Scan for the cell matching the given text and deliver its (x, y) coordinate at center. 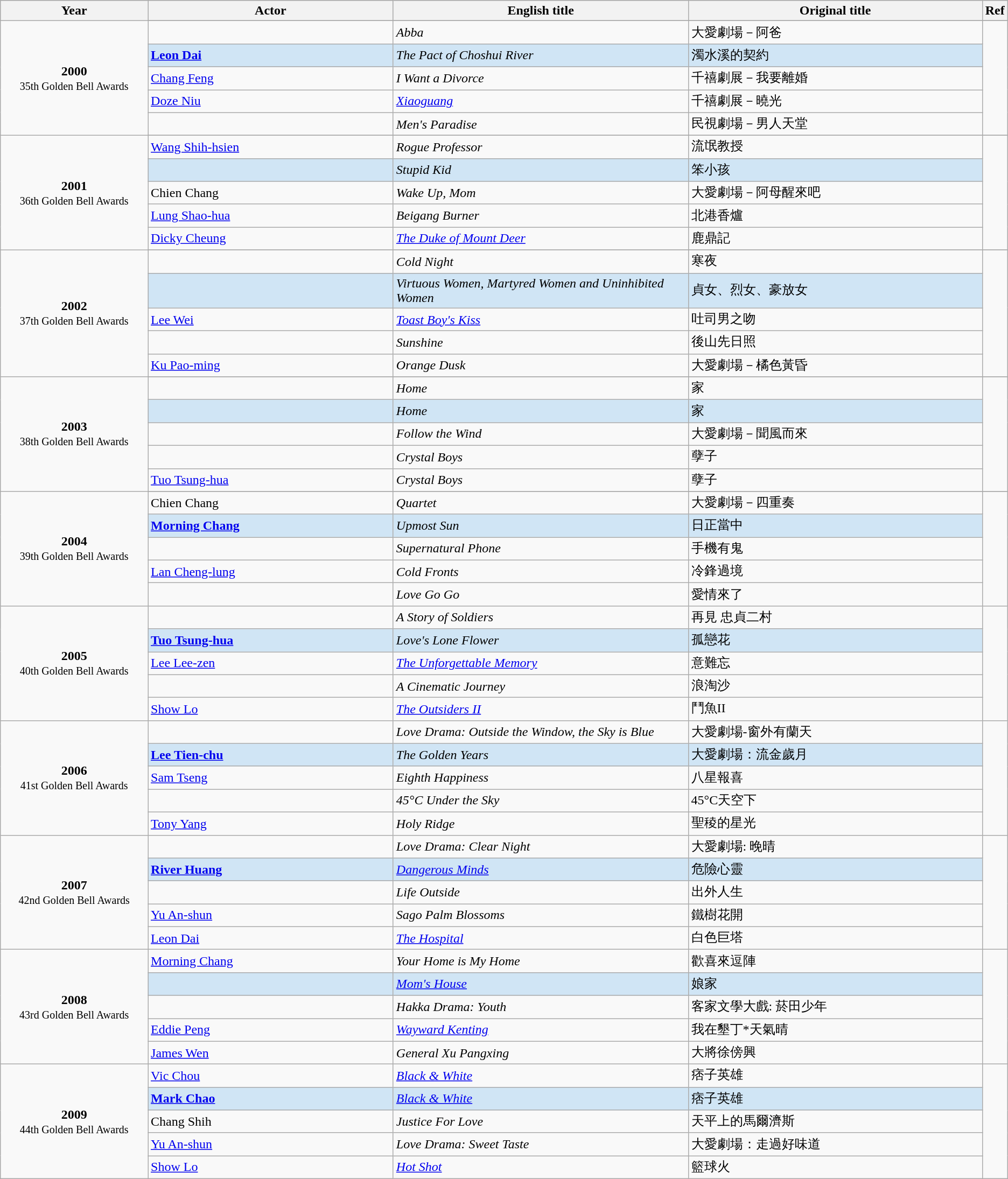
Upmost Sun (541, 525)
大愛劇場-窗外有蘭天 (835, 732)
客家文學大戲: 菸田少年 (835, 1007)
Ku Pao-ming (271, 365)
Chang Shih (271, 1122)
The Pact of Choshui River (541, 55)
2003 38th Golden Bell Awards (74, 434)
River Huang (271, 870)
Supernatural Phone (541, 549)
Lee Tien-chu (271, 755)
意難忘 (835, 663)
Year (74, 11)
鬥魚II (835, 710)
Cold Night (541, 262)
Ref (995, 11)
千禧劇展－曉光 (835, 101)
Virtuous Women, Martyred Women and Uninhibited Women (541, 291)
Dicky Cheung (271, 239)
Actor (271, 11)
大將徐傍興 (835, 1053)
Sunshine (541, 342)
2008 43rd Golden Bell Awards (74, 1007)
Abba (541, 32)
笨小孩 (835, 170)
Mark Chao (271, 1098)
北港香爐 (835, 215)
冷鋒過境 (835, 572)
孤戀花 (835, 641)
Lung Shao-hua (271, 215)
大愛劇場：流金歲月 (835, 755)
歡喜來逗陣 (835, 962)
大愛劇場－阿爸 (835, 32)
2005 40th Golden Bell Awards (74, 663)
貞女、烈女、豪放女 (835, 291)
白色巨塔 (835, 938)
Love Drama: Sweet Taste (541, 1145)
Love Go Go (541, 594)
The Duke of Mount Deer (541, 239)
手機有鬼 (835, 549)
Rogue Professor (541, 148)
The Outsiders II (541, 710)
2001 36th Golden Bell Awards (74, 193)
大愛劇場－四重奏 (835, 503)
Love's Lone Flower (541, 641)
寒夜 (835, 262)
Chang Feng (271, 79)
大愛劇場－阿母醒來吧 (835, 193)
A Story of Soldiers (541, 617)
Follow the Wind (541, 434)
Hakka Drama: Youth (541, 1007)
Hot Shot (541, 1167)
The Unforgettable Memory (541, 663)
Lan Cheng-lung (271, 572)
大愛劇場: 晚晴 (835, 846)
Eddie Peng (271, 1030)
八星報喜 (835, 777)
The Hospital (541, 938)
鹿鼎記 (835, 239)
45°C Under the Sky (541, 801)
Vic Chou (271, 1076)
出外人生 (835, 893)
Holy Ridge (541, 824)
Your Home is My Home (541, 962)
流氓教授 (835, 148)
Wake Up, Mom (541, 193)
Stupid Kid (541, 170)
Love Drama: Outside the Window, the Sky is Blue (541, 732)
Men's Paradise (541, 124)
千禧劇展－我要離婚 (835, 79)
娘家 (835, 984)
2009 44th Golden Bell Awards (74, 1122)
天平上的馬爾濟斯 (835, 1122)
後山先日照 (835, 342)
The Golden Years (541, 755)
Toast Boy's Kiss (541, 320)
Justice For Love (541, 1122)
Sago Palm Blossoms (541, 915)
English title (541, 11)
鐵樹花開 (835, 915)
Dangerous Minds (541, 870)
Love Drama: Clear Night (541, 846)
濁水溪的契約 (835, 55)
2006 41st Golden Bell Awards (74, 777)
Quartet (541, 503)
危險心靈 (835, 870)
聖稜的星光 (835, 824)
Sam Tseng (271, 777)
日正當中 (835, 525)
Lee Lee-zen (271, 663)
Wang Shih-hsien (271, 148)
大愛劇場－聞風而來 (835, 434)
Life Outside (541, 893)
A Cinematic Journey (541, 686)
Beigang Burner (541, 215)
籃球火 (835, 1167)
2007 42nd Golden Bell Awards (74, 893)
吐司男之吻 (835, 320)
Tony Yang (271, 824)
General Xu Pangxing (541, 1053)
浪淘沙 (835, 686)
45°C天空下 (835, 801)
Xiaoguang (541, 101)
Cold Fronts (541, 572)
2000 35th Golden Bell Awards (74, 79)
I Want a Divorce (541, 79)
民視劇場－男人天堂 (835, 124)
Eighth Happiness (541, 777)
2002 37th Golden Bell Awards (74, 313)
Wayward Kenting (541, 1030)
James Wen (271, 1053)
愛情來了 (835, 594)
我在墾丁*天氣晴 (835, 1030)
Doze Niu (271, 101)
大愛劇場：走過好味道 (835, 1145)
Mom's House (541, 984)
再見 忠貞二村 (835, 617)
大愛劇場－橘色黃昏 (835, 365)
Orange Dusk (541, 365)
2004 39th Golden Bell Awards (74, 549)
Original title (835, 11)
Lee Wei (271, 320)
